Output the (x, y) coordinate of the center of the cell containing the given text.  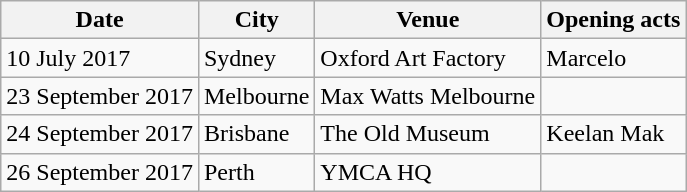
24 September 2017 (100, 134)
Keelan Mak (614, 134)
Marcelo (614, 58)
10 July 2017 (100, 58)
Opening acts (614, 20)
Date (100, 20)
Brisbane (256, 134)
Venue (428, 20)
YMCA HQ (428, 172)
23 September 2017 (100, 96)
Max Watts Melbourne (428, 96)
City (256, 20)
Melbourne (256, 96)
The Old Museum (428, 134)
Oxford Art Factory (428, 58)
26 September 2017 (100, 172)
Perth (256, 172)
Sydney (256, 58)
